Search for the cell housing the specified text and yield its (X, Y) center coordinate. 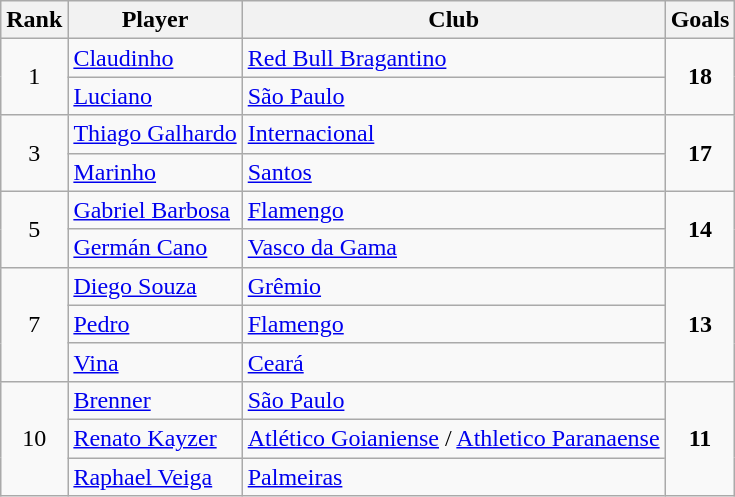
5 (34, 229)
Santos (454, 172)
Gabriel Barbosa (155, 210)
Luciano (155, 96)
Ceará (454, 362)
1 (34, 77)
Thiago Galhardo (155, 134)
Marinho (155, 172)
Player (155, 20)
Vina (155, 362)
Rank (34, 20)
7 (34, 324)
3 (34, 153)
Atlético Goianiense / Athletico Paranaense (454, 438)
Vasco da Gama (454, 248)
Claudinho (155, 58)
Germán Cano (155, 248)
Pedro (155, 324)
Raphael Veiga (155, 477)
Renato Kayzer (155, 438)
Diego Souza (155, 286)
13 (700, 324)
10 (34, 438)
Brenner (155, 400)
14 (700, 229)
Goals (700, 20)
Red Bull Bragantino (454, 58)
17 (700, 153)
Internacional (454, 134)
Palmeiras (454, 477)
Club (454, 20)
Grêmio (454, 286)
18 (700, 77)
11 (700, 438)
